Return (x, y) of the center of cell containing provided text 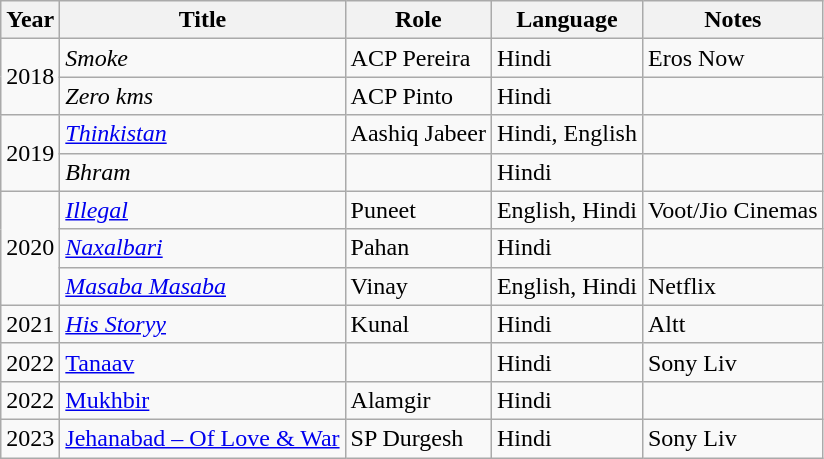
Hindi, English (566, 134)
Eros Now (732, 58)
Role (418, 20)
Pahan (418, 248)
Mukhbir (202, 400)
Alamgir (418, 400)
Netflix (732, 286)
2020 (30, 248)
Smoke (202, 58)
2023 (30, 438)
Aashiq Jabeer (418, 134)
Kunal (418, 324)
SP Durgesh (418, 438)
Year (30, 20)
His Storyy (202, 324)
Zero kms (202, 96)
Illegal (202, 210)
Jehanabad – Of Love & War (202, 438)
Language (566, 20)
Thinkistan (202, 134)
Altt (732, 324)
Title (202, 20)
ACP Pinto (418, 96)
Naxalbari (202, 248)
Tanaav (202, 362)
ACP Pereira (418, 58)
2018 (30, 77)
Masaba Masaba (202, 286)
Bhram (202, 172)
Voot/Jio Cinemas (732, 210)
Vinay (418, 286)
2019 (30, 153)
2021 (30, 324)
Puneet (418, 210)
Notes (732, 20)
